Detect which cell encompasses the target text, then output its (x, y) center coordinate. 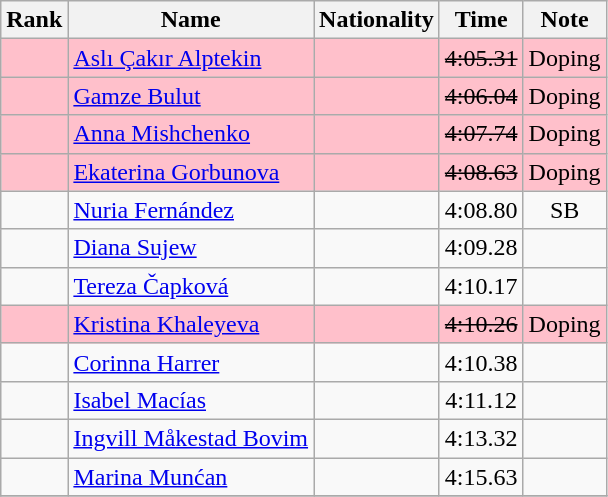
4:07.74 (481, 134)
4:10.38 (481, 362)
Time (481, 20)
Gamze Bulut (191, 96)
Anna Mishchenko (191, 134)
4:13.32 (481, 438)
Aslı Çakır Alptekin (191, 58)
SB (564, 210)
Tereza Čapková (191, 286)
4:08.80 (481, 210)
4:09.28 (481, 248)
Rank (34, 20)
4:15.63 (481, 477)
4:10.17 (481, 286)
Nuria Fernández (191, 210)
Note (564, 20)
Ekaterina Gorbunova (191, 172)
Corinna Harrer (191, 362)
4:05.31 (481, 58)
4:06.04 (481, 96)
4:08.63 (481, 172)
Name (191, 20)
Kristina Khaleyeva (191, 324)
Isabel Macías (191, 400)
4:11.12 (481, 400)
Diana Sujew (191, 248)
Nationality (377, 20)
Marina Munćan (191, 477)
Ingvill Måkestad Bovim (191, 438)
4:10.26 (481, 324)
